Provide the [x, y] coordinate of the cell's center where the given text is located.  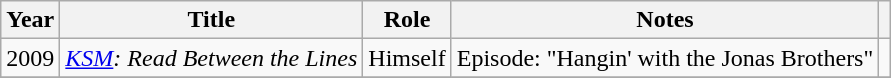
Himself [407, 58]
Role [407, 20]
Title [212, 20]
Year [30, 20]
Notes [665, 20]
2009 [30, 58]
KSM: Read Between the Lines [212, 58]
Episode: "Hangin' with the Jonas Brothers" [665, 58]
